Detect which cell encompasses the target text, then output its [x, y] center coordinate. 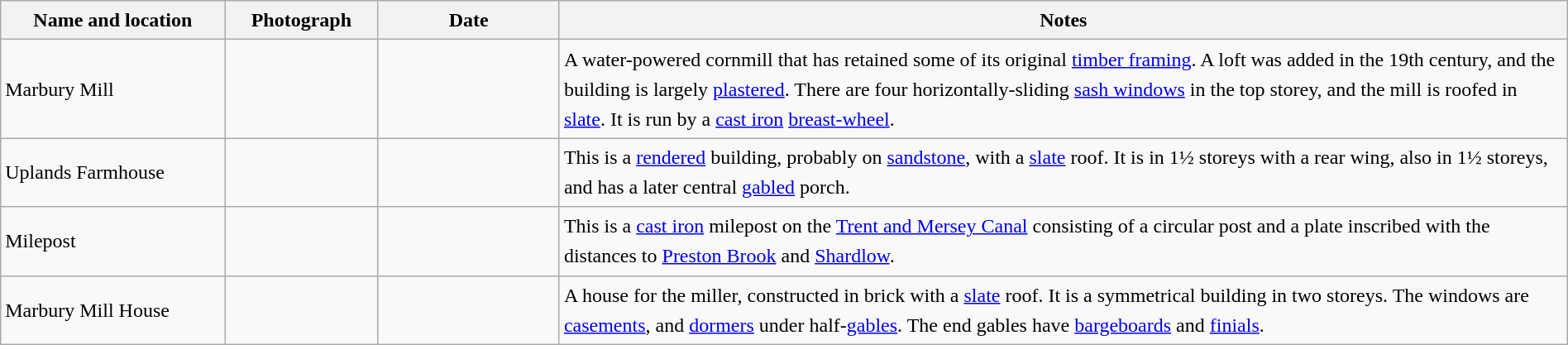
Photograph [301, 20]
Milepost [112, 242]
Marbury Mill House [112, 309]
Notes [1064, 20]
Marbury Mill [112, 89]
Date [468, 20]
Name and location [112, 20]
Uplands Farmhouse [112, 172]
